Pinpoint the cell where the given text exists, returning its (X, Y) midpoint coordinate. 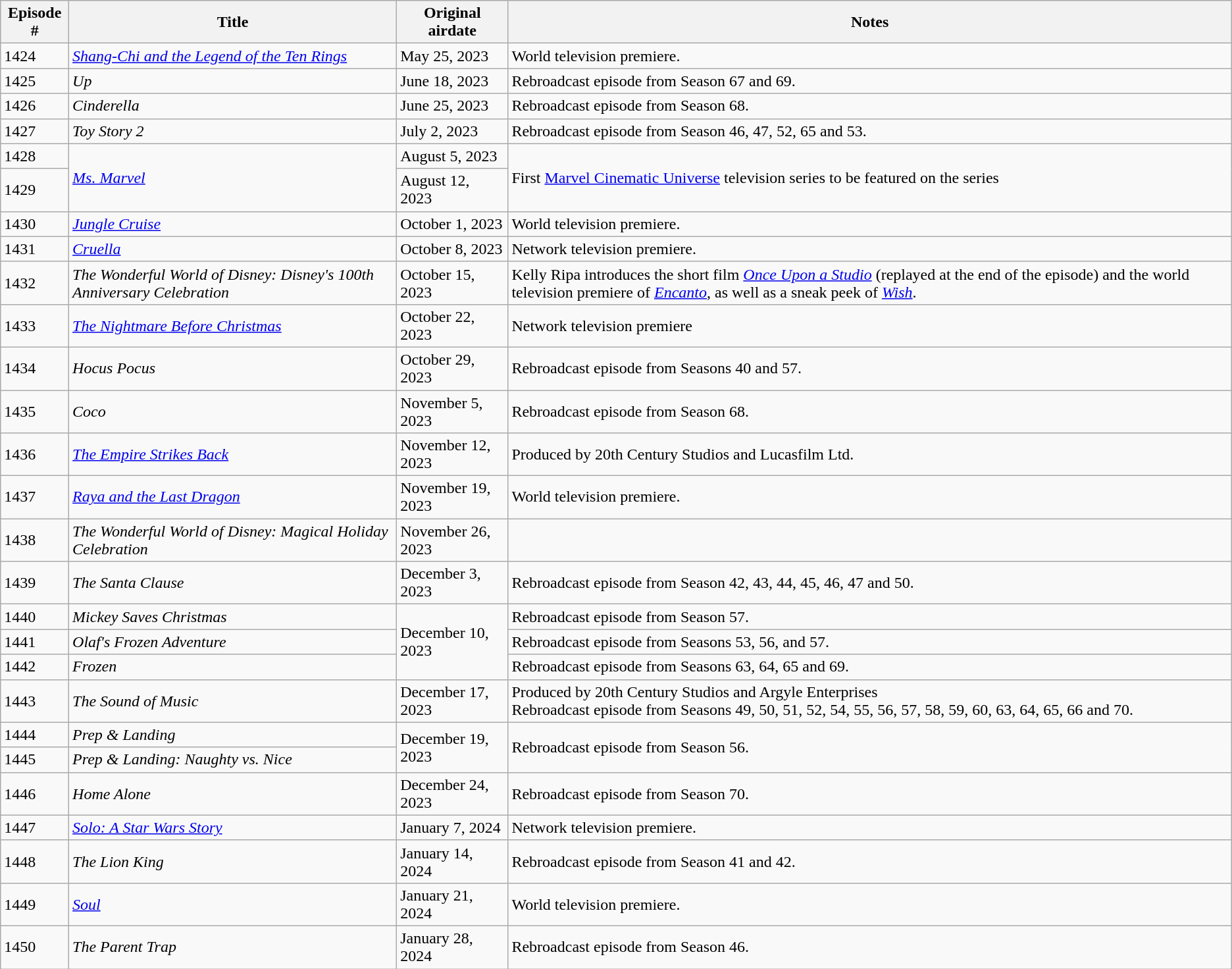
December 17, 2023 (453, 700)
Rebroadcast episode from Season 42, 43, 44, 45, 46, 47 and 50. (870, 583)
Rebroadcast episode from Seasons 40 and 57. (870, 369)
1438 (35, 540)
Prep & Landing (233, 735)
October 15, 2023 (453, 283)
May 25, 2023 (453, 56)
Ms. Marvel (233, 178)
Solo: A Star Wars Story (233, 827)
The Santa Clause (233, 583)
The Sound of Music (233, 700)
Rebroadcast episode from Season 57. (870, 617)
Rebroadcast episode from Season 56. (870, 747)
1431 (35, 249)
1427 (35, 131)
1426 (35, 106)
Rebroadcast episode from Seasons 53, 56, and 57. (870, 642)
Up (233, 81)
Frozen (233, 667)
January 21, 2024 (453, 904)
October 8, 2023 (453, 249)
Prep & Landing: Naughty vs. Nice (233, 760)
1442 (35, 667)
1440 (35, 617)
1443 (35, 700)
1424 (35, 56)
The Lion King (233, 861)
Coco (233, 411)
The Nightmare Before Christmas (233, 325)
1435 (35, 411)
Produced by 20th Century Studios and Lucasfilm Ltd. (870, 454)
November 19, 2023 (453, 498)
Title (233, 22)
Mickey Saves Christmas (233, 617)
1433 (35, 325)
1441 (35, 642)
July 2, 2023 (453, 131)
1432 (35, 283)
1429 (35, 190)
1450 (35, 947)
January 28, 2024 (453, 947)
January 7, 2024 (453, 827)
August 5, 2023 (453, 156)
Cinderella (233, 106)
June 18, 2023 (453, 81)
Soul (233, 904)
1444 (35, 735)
1449 (35, 904)
December 10, 2023 (453, 642)
December 19, 2023 (453, 747)
December 24, 2023 (453, 794)
Rebroadcast episode from Season 46, 47, 52, 65 and 53. (870, 131)
August 12, 2023 (453, 190)
January 14, 2024 (453, 861)
1448 (35, 861)
October 22, 2023 (453, 325)
Olaf's Frozen Adventure (233, 642)
1447 (35, 827)
1439 (35, 583)
Episode # (35, 22)
1437 (35, 498)
1445 (35, 760)
Rebroadcast episode from Season 41 and 42. (870, 861)
Toy Story 2 (233, 131)
The Parent Trap (233, 947)
December 3, 2023 (453, 583)
The Wonderful World of Disney: Disney's 100th Anniversary Celebration (233, 283)
First Marvel Cinematic Universe television series to be featured on the series (870, 178)
Shang-Chi and the Legend of the Ten Rings (233, 56)
Notes (870, 22)
1446 (35, 794)
October 29, 2023 (453, 369)
1425 (35, 81)
1428 (35, 156)
November 12, 2023 (453, 454)
Raya and the Last Dragon (233, 498)
1430 (35, 224)
Cruella (233, 249)
October 1, 2023 (453, 224)
Home Alone (233, 794)
November 26, 2023 (453, 540)
Rebroadcast episode from Season 70. (870, 794)
1434 (35, 369)
Original airdate (453, 22)
Rebroadcast episode from Season 67 and 69. (870, 81)
Network television premiere (870, 325)
Hocus Pocus (233, 369)
Rebroadcast episode from Season 46. (870, 947)
The Empire Strikes Back (233, 454)
June 25, 2023 (453, 106)
Rebroadcast episode from Seasons 63, 64, 65 and 69. (870, 667)
1436 (35, 454)
Jungle Cruise (233, 224)
November 5, 2023 (453, 411)
The Wonderful World of Disney: Magical Holiday Celebration (233, 540)
